Locate the cell with the specified text and output its [x, y] center coordinate. 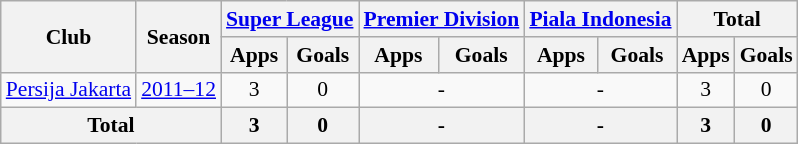
Season [178, 36]
Premier Division [441, 19]
Super League [290, 19]
Persija Jakarta [68, 90]
2011–12 [178, 90]
Club [68, 36]
Piala Indonesia [600, 19]
